Extract the [X, Y] coordinate from the center of the cell holding the provided text.  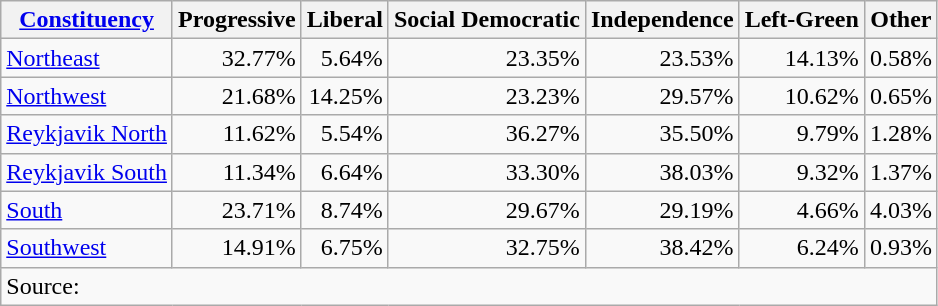
0.65% [900, 96]
6.75% [344, 248]
Northwest [87, 96]
Constituency [87, 20]
23.53% [662, 58]
36.27% [486, 134]
9.79% [802, 134]
23.23% [486, 96]
21.68% [236, 96]
4.66% [802, 210]
6.24% [802, 248]
35.50% [662, 134]
29.67% [486, 210]
10.62% [802, 96]
1.28% [900, 134]
Independence [662, 20]
23.35% [486, 58]
38.42% [662, 248]
Other [900, 20]
4.03% [900, 210]
Source: [470, 286]
11.62% [236, 134]
Liberal [344, 20]
1.37% [900, 172]
33.30% [486, 172]
32.77% [236, 58]
Northeast [87, 58]
11.34% [236, 172]
South [87, 210]
Southwest [87, 248]
32.75% [486, 248]
5.64% [344, 58]
5.54% [344, 134]
Progressive [236, 20]
0.58% [900, 58]
Left-Green [802, 20]
Social Democratic [486, 20]
14.13% [802, 58]
29.19% [662, 210]
9.32% [802, 172]
14.25% [344, 96]
8.74% [344, 210]
38.03% [662, 172]
29.57% [662, 96]
0.93% [900, 248]
Reykjavik North [87, 134]
14.91% [236, 248]
6.64% [344, 172]
Reykjavik South [87, 172]
23.71% [236, 210]
